Scan for the cell matching the given text and deliver its [x, y] coordinate at center. 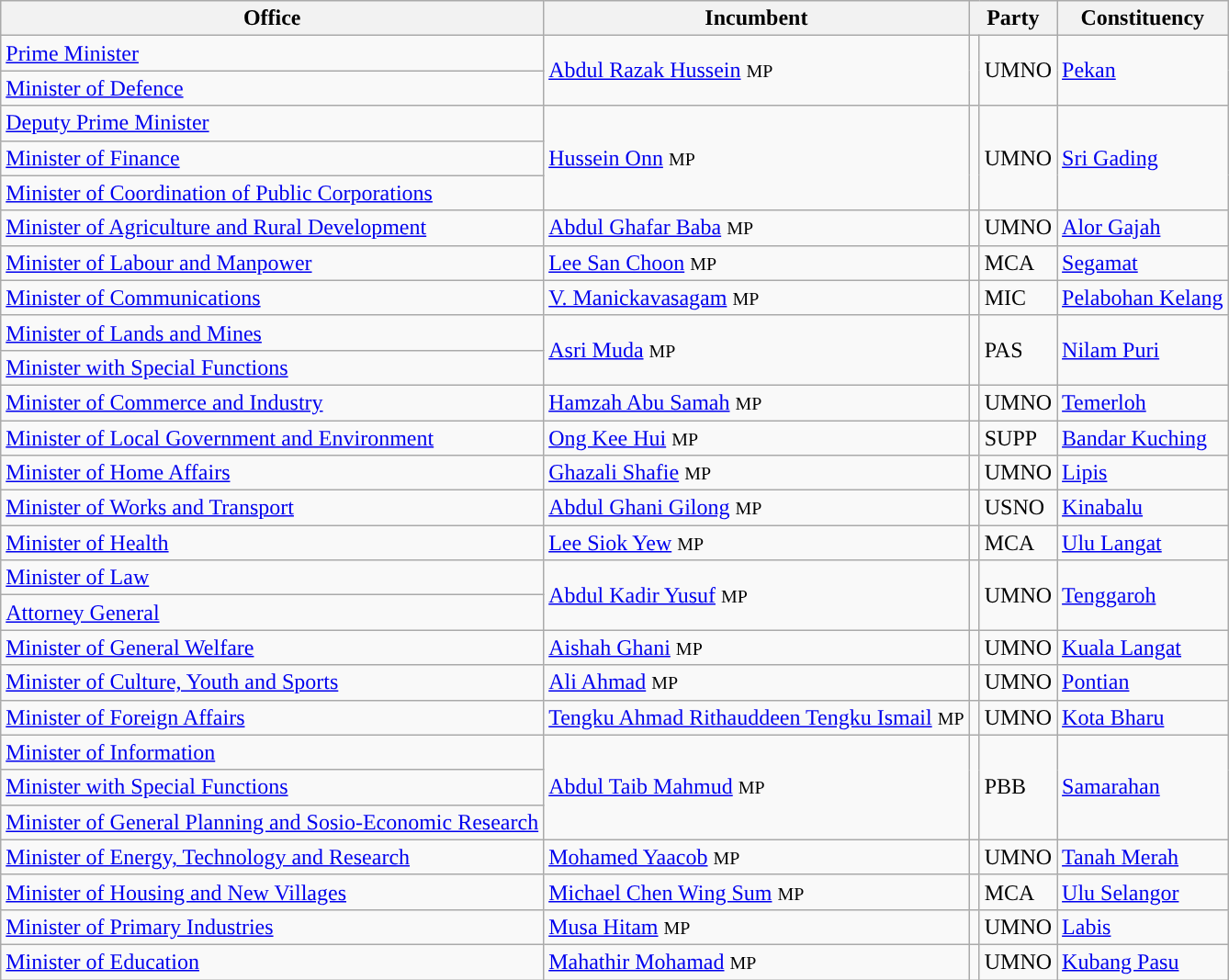
Party [1012, 18]
Segamat [1143, 263]
Musa Hitam MP [757, 927]
Kuala Langat [1143, 648]
Ali Ahmad MP [757, 682]
Lipis [1143, 473]
Minister of Law [272, 578]
Ulu Selangor [1143, 892]
Minister of Finance [272, 158]
Office [272, 18]
Ong Kee Hui MP [757, 438]
Minister of Works and Transport [272, 508]
Pelabohan Kelang [1143, 298]
Minister of Energy, Technology and Research [272, 857]
Mohamed Yaacob MP [757, 857]
Minister of Commerce and Industry [272, 402]
Nilam Puri [1143, 350]
Abdul Kadir Yusuf MP [757, 595]
Labis [1143, 927]
Attorney General [272, 613]
Minister of Agriculture and Rural Development [272, 228]
Samarahan [1143, 787]
Bandar Kuching [1143, 438]
Minister of Information [272, 752]
Aishah Ghani MP [757, 648]
Minister of Coordination of Public Corporations [272, 193]
Constituency [1143, 18]
PAS [1018, 350]
Abdul Ghafar Baba MP [757, 228]
Ulu Langat [1143, 543]
Minister of Labour and Manpower [272, 263]
Michael Chen Wing Sum MP [757, 892]
Tengku Ahmad Rithauddeen Tengku Ismail MP [757, 717]
Minister of Health [272, 543]
Pekan [1143, 71]
Minister of Communications [272, 298]
Mahathir Mohamad MP [757, 962]
V. Manickavasagam MP [757, 298]
Alor Gajah [1143, 228]
Minister of Culture, Youth and Sports [272, 682]
MIC [1018, 298]
Minister of Lands and Mines [272, 332]
Minister of General Planning and Sosio-Economic Research [272, 822]
Prime Minister [272, 53]
Lee San Choon MP [757, 263]
Kinabalu [1143, 508]
Lee Siok Yew MP [757, 543]
Tanah Merah [1143, 857]
Sri Gading [1143, 158]
Minister of Foreign Affairs [272, 717]
Minister of Primary Industries [272, 927]
Temerloh [1143, 402]
Incumbent [757, 18]
Kota Bharu [1143, 717]
Hussein Onn MP [757, 158]
Deputy Prime Minister [272, 123]
Ghazali Shafie MP [757, 473]
Minister of Education [272, 962]
Abdul Ghani Gilong MP [757, 508]
Minister of General Welfare [272, 648]
Pontian [1143, 682]
Tenggaroh [1143, 595]
Abdul Razak Hussein MP [757, 71]
PBB [1018, 787]
Kubang Pasu [1143, 962]
Asri Muda MP [757, 350]
SUPP [1018, 438]
Abdul Taib Mahmud MP [757, 787]
Minister of Home Affairs [272, 473]
Minister of Housing and New Villages [272, 892]
Minister of Local Government and Environment [272, 438]
Minister of Defence [272, 88]
USNO [1018, 508]
Hamzah Abu Samah MP [757, 402]
